Pinpoint the cell where the given text exists, returning its (X, Y) midpoint coordinate. 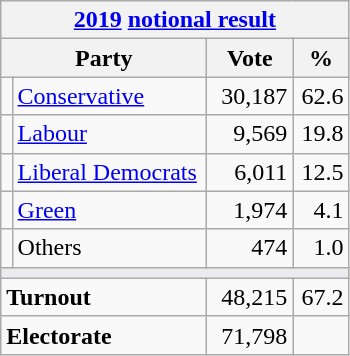
1.0 (321, 248)
2019 notional result (175, 20)
Electorate (104, 335)
30,187 (250, 96)
Others (110, 248)
474 (250, 248)
1,974 (250, 210)
Green (110, 210)
67.2 (321, 297)
19.8 (321, 134)
Conservative (110, 96)
6,011 (250, 172)
9,569 (250, 134)
Liberal Democrats (110, 172)
Turnout (104, 297)
% (321, 58)
4.1 (321, 210)
Vote (250, 58)
71,798 (250, 335)
62.6 (321, 96)
Party (104, 58)
12.5 (321, 172)
Labour (110, 134)
48,215 (250, 297)
